Output the [x, y] coordinate of the center of the cell containing the given text.  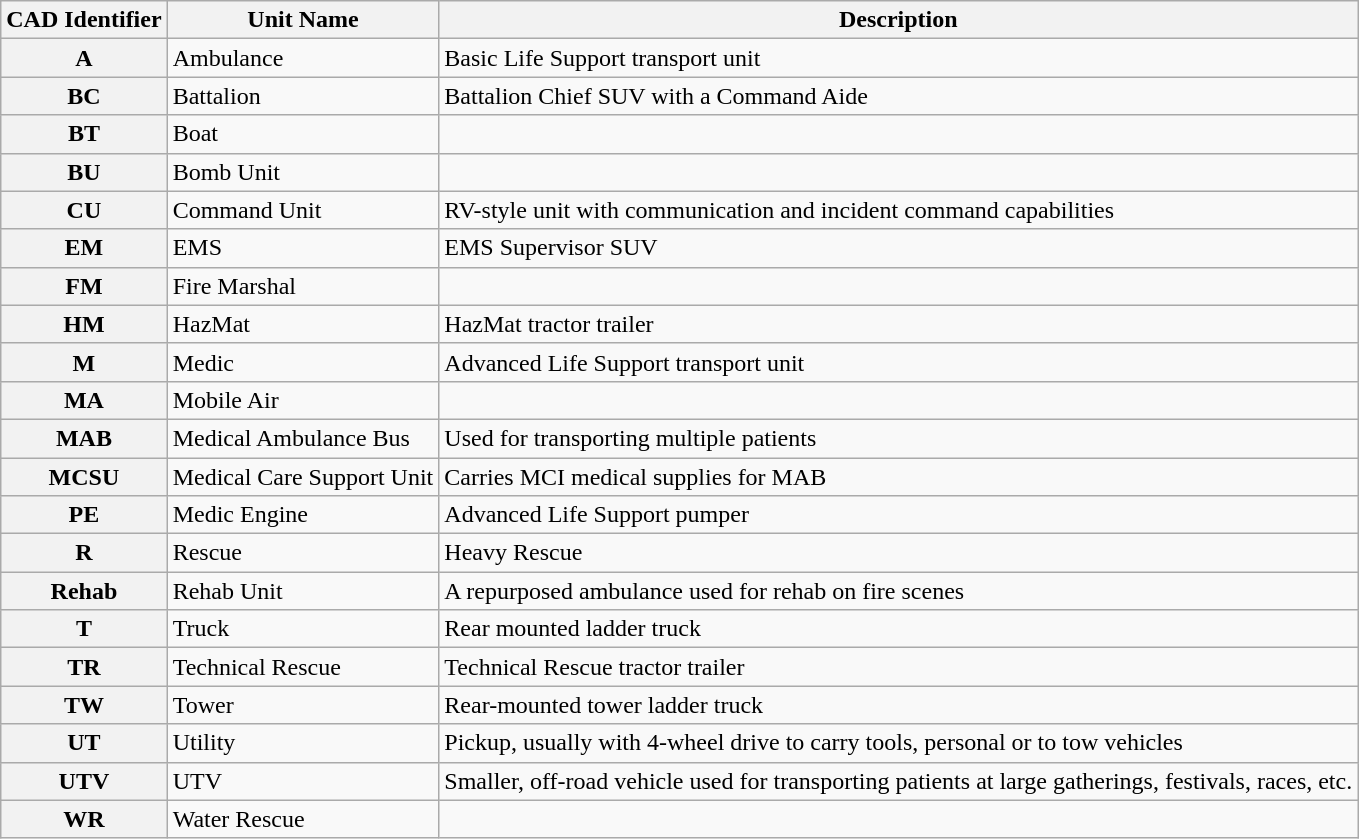
MAB [84, 438]
Tower [303, 705]
Smaller, off-road vehicle used for transporting patients at large gatherings, festivals, races, etc. [898, 781]
WR [84, 819]
Ambulance [303, 58]
M [84, 362]
EMS [303, 248]
Battalion [303, 96]
Truck [303, 629]
Battalion Chief SUV with a Command Aide [898, 96]
MA [84, 400]
BU [84, 172]
UT [84, 743]
Rehab [84, 591]
Command Unit [303, 210]
EM [84, 248]
T [84, 629]
TW [84, 705]
R [84, 553]
Medic Engine [303, 515]
Advanced Life Support pumper [898, 515]
Heavy Rescue [898, 553]
CAD Identifier [84, 20]
Rear mounted ladder truck [898, 629]
Rescue [303, 553]
Rehab Unit [303, 591]
Medical Ambulance Bus [303, 438]
EMS Supervisor SUV [898, 248]
Carries MCI medical supplies for MAB [898, 477]
Advanced Life Support transport unit [898, 362]
Water Rescue [303, 819]
CU [84, 210]
Boat [303, 134]
MCSU [84, 477]
Description [898, 20]
Medical Care Support Unit [303, 477]
Utility [303, 743]
Fire Marshal [303, 286]
A repurposed ambulance used for rehab on fire scenes [898, 591]
Basic Life Support transport unit [898, 58]
BC [84, 96]
TR [84, 667]
HazMat tractor trailer [898, 324]
Technical Rescue tractor trailer [898, 667]
Technical Rescue [303, 667]
FM [84, 286]
RV-style unit with communication and incident command capabilities [898, 210]
Unit Name [303, 20]
Bomb Unit [303, 172]
PE [84, 515]
Used for transporting multiple patients [898, 438]
HM [84, 324]
Mobile Air [303, 400]
A [84, 58]
Rear-mounted tower ladder truck [898, 705]
BT [84, 134]
Pickup, usually with 4-wheel drive to carry tools, personal or to tow vehicles [898, 743]
Medic [303, 362]
HazMat [303, 324]
